Return (x, y) of the center of cell containing provided text 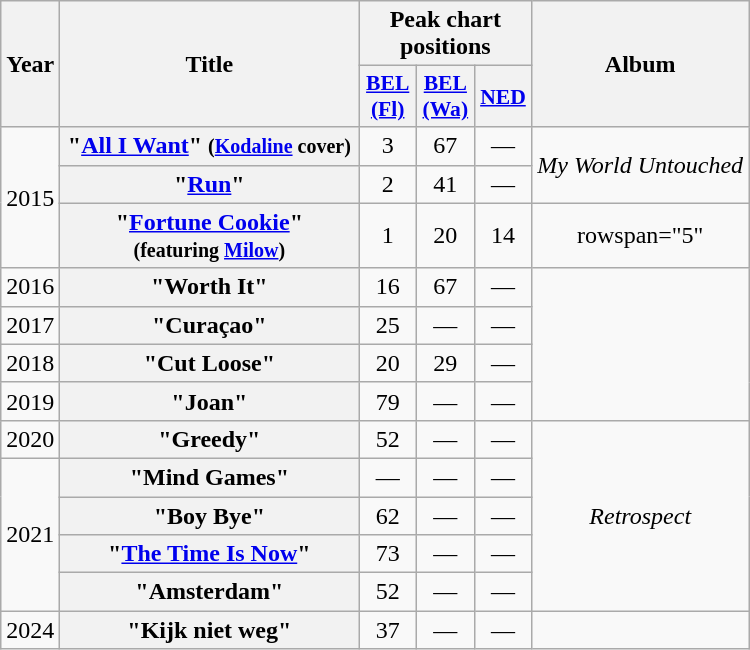
2021 (30, 534)
"Greedy" (210, 439)
"Fortune Cookie"(featuring Milow) (210, 236)
BEL (Wa) (446, 96)
37 (388, 630)
2 (388, 184)
41 (446, 184)
"Boy Bye" (210, 515)
2024 (30, 630)
2020 (30, 439)
BEL (Fl) (388, 96)
My World Untouched (640, 165)
"Joan" (210, 401)
29 (446, 363)
"Worth It" (210, 287)
16 (388, 287)
"Amsterdam" (210, 592)
79 (388, 401)
73 (388, 554)
2019 (30, 401)
rowspan="5" (640, 236)
"The Time Is Now" (210, 554)
25 (388, 325)
"Cut Loose" (210, 363)
62 (388, 515)
Peak chart positions (446, 34)
1 (388, 236)
2017 (30, 325)
Year (30, 64)
"Run" (210, 184)
2016 (30, 287)
Album (640, 64)
"Kijk niet weg" (210, 630)
2015 (30, 198)
"Mind Games" (210, 477)
Title (210, 64)
"Curaçao" (210, 325)
"All I Want" (Kodaline cover) (210, 146)
3 (388, 146)
NED (503, 96)
Retrospect (640, 515)
2018 (30, 363)
14 (503, 236)
